Return (X, Y) of the center of cell containing provided text 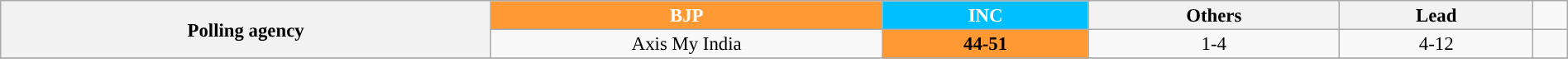
INC (986, 15)
Axis My India (686, 45)
44-51 (986, 45)
Lead (1437, 15)
BJP (686, 15)
1-4 (1214, 45)
Others (1214, 15)
Polling agency (246, 30)
4-12 (1437, 45)
